Return (X, Y) of the center of cell containing provided text 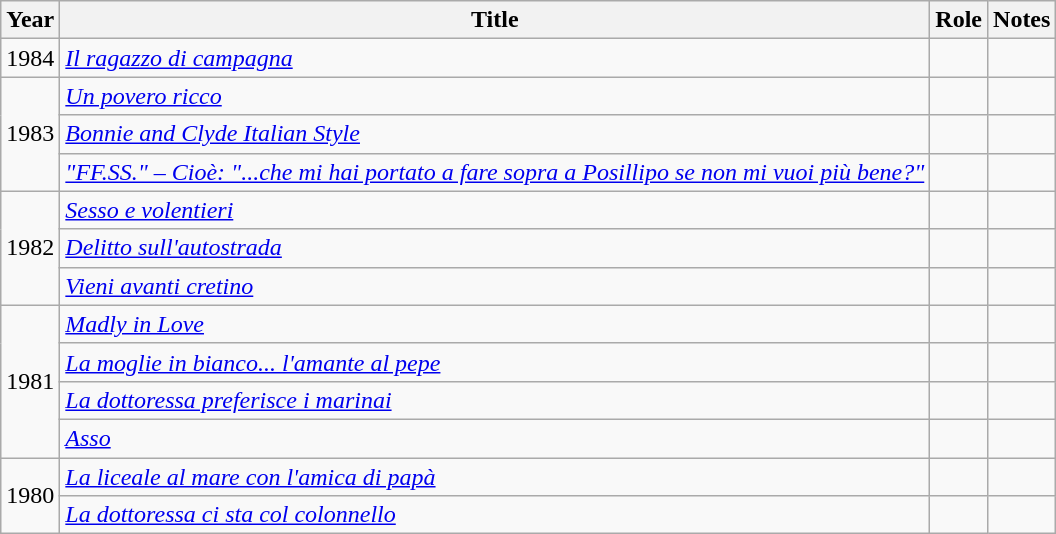
Title (495, 20)
Bonnie and Clyde Italian Style (495, 134)
1980 (30, 496)
La dottoressa ci sta col colonnello (495, 515)
1984 (30, 58)
La dottoressa preferisce i marinai (495, 400)
Sesso e volentieri (495, 210)
1981 (30, 381)
Notes (1022, 20)
Year (30, 20)
Un povero ricco (495, 96)
Role (959, 20)
La moglie in bianco... l'amante al pepe (495, 362)
1983 (30, 134)
1982 (30, 248)
Delitto sull'autostrada (495, 248)
Vieni avanti cretino (495, 286)
Il ragazzo di campagna (495, 58)
Madly in Love (495, 324)
La liceale al mare con l'amica di papà (495, 477)
Asso (495, 438)
"FF.SS." – Cioè: "...che mi hai portato a fare sopra a Posillipo se non mi vuoi più bene?" (495, 172)
